Capture the cell that displays the provided text and extract its (X, Y) central coordinate. 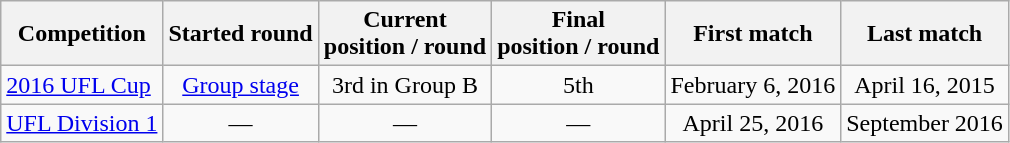
September 2016 (925, 123)
April 25, 2016 (753, 123)
First match (753, 34)
Started round (240, 34)
5th (578, 85)
2016 UFL Cup (82, 85)
April 16, 2015 (925, 85)
Currentposition / round (404, 34)
February 6, 2016 (753, 85)
Last match (925, 34)
3rd in Group B (404, 85)
UFL Division 1 (82, 123)
Competition (82, 34)
Finalposition / round (578, 34)
Group stage (240, 85)
